Determine the (x, y) coordinate at the center of the cell enclosing the given text.  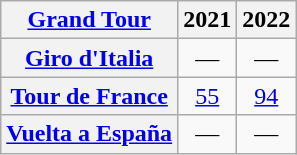
2022 (266, 20)
Grand Tour (90, 20)
94 (266, 96)
55 (208, 96)
Vuelta a España (90, 134)
Tour de France (90, 96)
2021 (208, 20)
Giro d'Italia (90, 58)
